Return (x, y) of the center of cell containing provided text 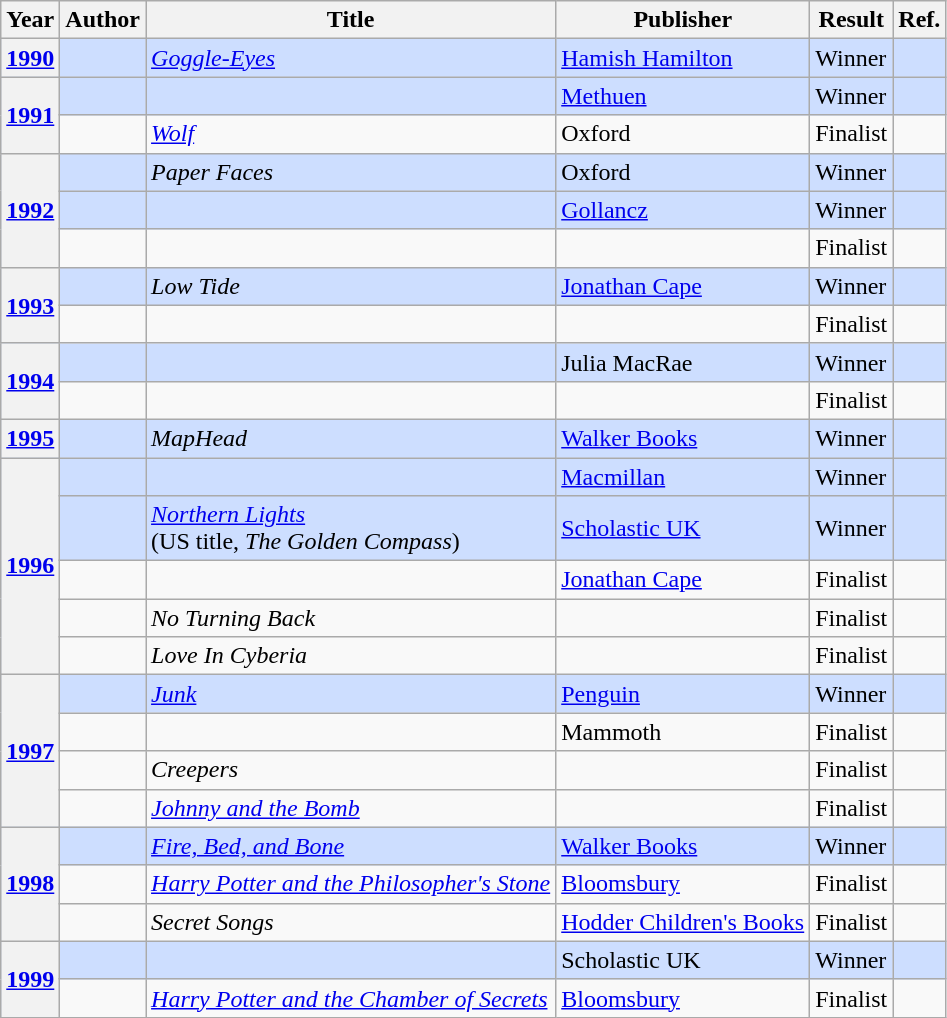
Love In Cyberia (351, 656)
Paper Faces (351, 172)
1997 (30, 751)
Johnny and the Bomb (351, 808)
1990 (30, 58)
1996 (30, 566)
Gollancz (683, 210)
Mammoth (683, 732)
Ref. (920, 20)
1991 (30, 115)
Low Tide (351, 286)
Goggle-Eyes (351, 58)
Hamish Hamilton (683, 58)
Wolf (351, 134)
Year (30, 20)
Author (103, 20)
No Turning Back (351, 618)
Junk (351, 694)
1999 (30, 979)
Methuen (683, 96)
1992 (30, 210)
Julia MacRae (683, 362)
Macmillan (683, 477)
Harry Potter and the Chamber of Secrets (351, 998)
Hodder Children's Books (683, 922)
MapHead (351, 438)
Penguin (683, 694)
Harry Potter and the Philosopher's Stone (351, 884)
1998 (30, 884)
Publisher (683, 20)
Secret Songs (351, 922)
1994 (30, 381)
Fire, Bed, and Bone (351, 846)
Northern Lights(US title, The Golden Compass) (351, 528)
Title (351, 20)
Result (852, 20)
Creepers (351, 770)
1995 (30, 438)
1993 (30, 305)
